Return the (x, y) coordinate for the center point of the cell that contains the specified text.  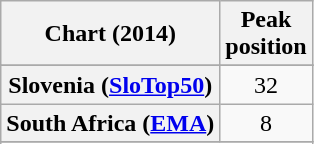
8 (266, 123)
Chart (2014) (110, 34)
Peakposition (266, 34)
South Africa (EMA) (110, 123)
Slovenia (SloTop50) (110, 85)
32 (266, 85)
